Determine the (x, y) coordinate at the center of the cell enclosing the given text.  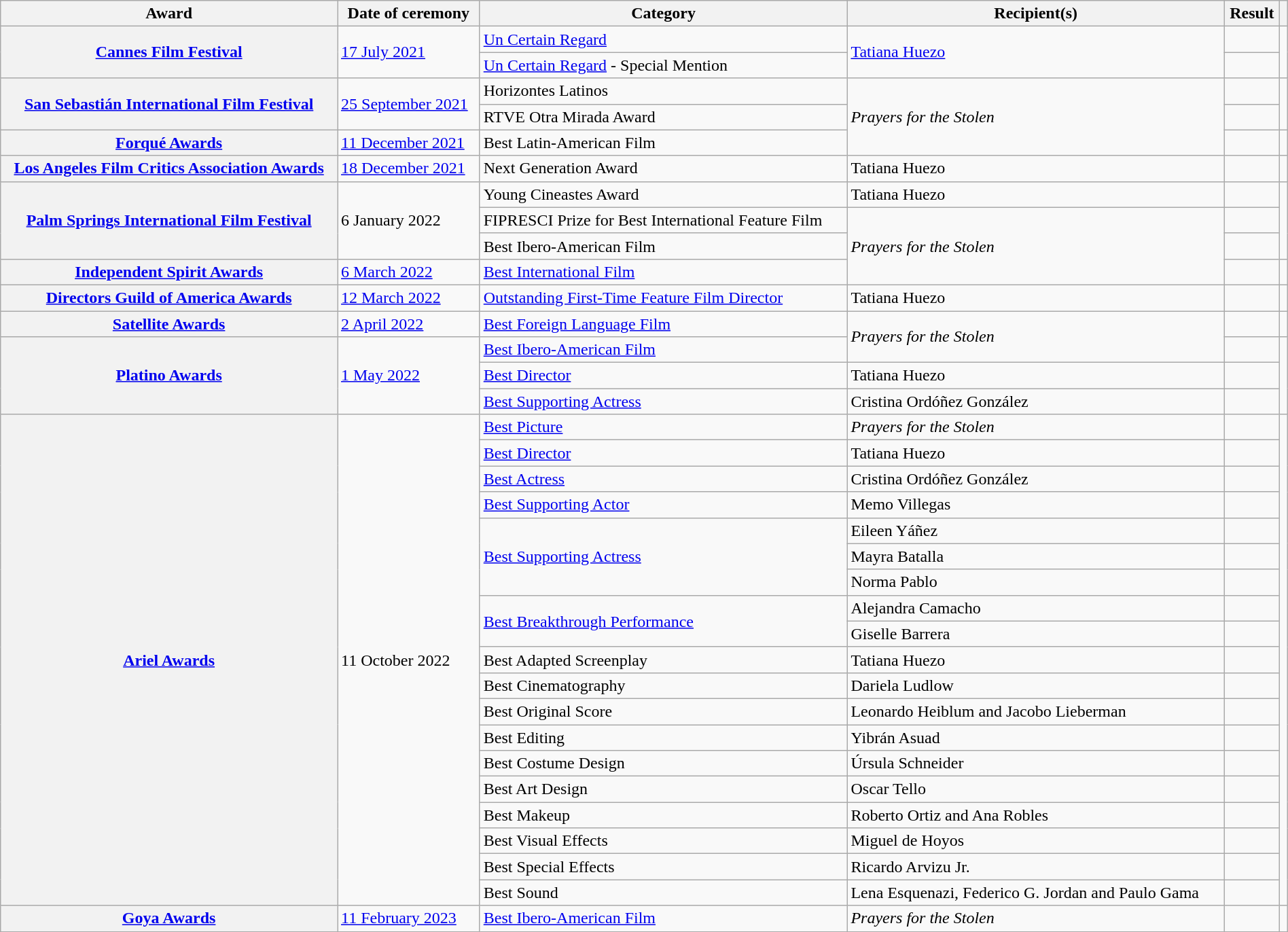
11 February 2023 (408, 918)
25 September 2021 (408, 104)
Platino Awards (169, 376)
FIPRESCI Prize for Best International Feature Film (663, 220)
Recipient(s) (1035, 14)
Best Foreign Language Film (663, 324)
Best Cinematography (663, 685)
Giselle Barrera (1035, 634)
RTVE Otra Mirada Award (663, 117)
Oscar Tello (1035, 789)
Ariel Awards (169, 660)
Norma Pablo (1035, 582)
Result (1251, 14)
Horizontes Latinos (663, 91)
6 January 2022 (408, 220)
18 December 2021 (408, 168)
Mayra Batalla (1035, 556)
17 July 2021 (408, 52)
6 March 2022 (408, 272)
Date of ceremony (408, 14)
Category (663, 14)
Dariela Ludlow (1035, 685)
Forqué Awards (169, 143)
Los Angeles Film Critics Association Awards (169, 168)
San Sebastián International Film Festival (169, 104)
Award (169, 14)
Best Original Score (663, 711)
12 March 2022 (408, 298)
Memo Villegas (1035, 505)
Yibrán Asuad (1035, 737)
Best Breakthrough Performance (663, 621)
Best Picture (663, 427)
Best International Film (663, 272)
Best Supporting Actor (663, 505)
Independent Spirit Awards (169, 272)
Un Certain Regard - Special Mention (663, 65)
Directors Guild of America Awards (169, 298)
11 October 2022 (408, 660)
Ricardo Arvizu Jr. (1035, 867)
1 May 2022 (408, 376)
Young Cineastes Award (663, 194)
Outstanding First-Time Feature Film Director (663, 298)
Best Costume Design (663, 764)
Eileen Yáñez (1035, 531)
Un Certain Regard (663, 39)
Roberto Ortiz and Ana Robles (1035, 815)
Satellite Awards (169, 324)
Best Sound (663, 893)
Cannes Film Festival (169, 52)
Palm Springs International Film Festival (169, 220)
Best Makeup (663, 815)
2 April 2022 (408, 324)
Alejandra Camacho (1035, 608)
Best Art Design (663, 789)
11 December 2021 (408, 143)
Best Actress (663, 479)
Miguel de Hoyos (1035, 841)
Leonardo Heiblum and Jacobo Lieberman (1035, 711)
Lena Esquenazi, Federico G. Jordan and Paulo Gama (1035, 893)
Úrsula Schneider (1035, 764)
Best Visual Effects (663, 841)
Next Generation Award (663, 168)
Best Latin-American Film (663, 143)
Best Editing (663, 737)
Best Adapted Screenplay (663, 660)
Goya Awards (169, 918)
Best Special Effects (663, 867)
